Find where the given text appears and provide that cell's center as (x, y) coordinate. 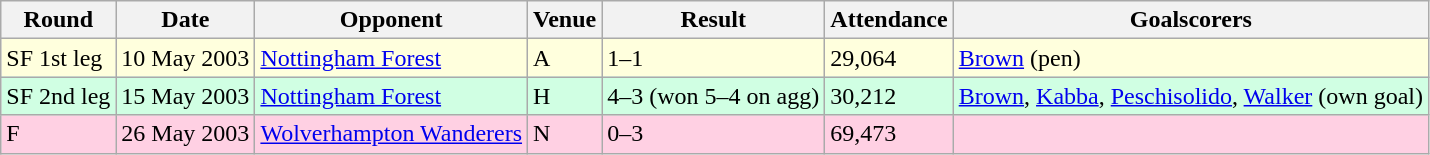
30,212 (889, 96)
F (58, 134)
29,064 (889, 58)
N (565, 134)
1–1 (714, 58)
Wolverhampton Wanderers (392, 134)
H (565, 96)
69,473 (889, 134)
Brown (pen) (1190, 58)
26 May 2003 (186, 134)
Round (58, 20)
A (565, 58)
15 May 2003 (186, 96)
Goalscorers (1190, 20)
0–3 (714, 134)
Opponent (392, 20)
SF 1st leg (58, 58)
Result (714, 20)
Date (186, 20)
Brown, Kabba, Peschisolido, Walker (own goal) (1190, 96)
Attendance (889, 20)
10 May 2003 (186, 58)
SF 2nd leg (58, 96)
Venue (565, 20)
4–3 (won 5–4 on agg) (714, 96)
